Capture the cell that displays the provided text and extract its [X, Y] central coordinate. 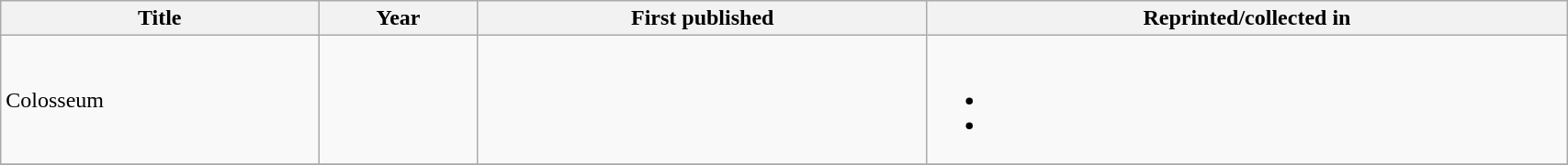
Colosseum [160, 100]
Title [160, 18]
Reprinted/collected in [1247, 18]
Year [399, 18]
First published [702, 18]
